Identify which cell holds the provided text, then report its (x, y) central coordinate. 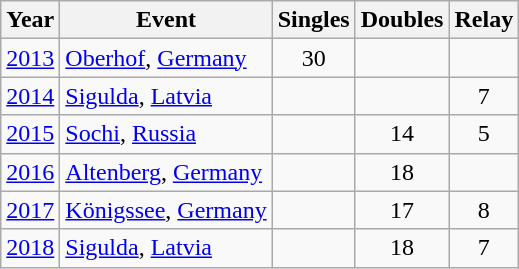
Event (166, 20)
2017 (30, 210)
5 (484, 134)
2014 (30, 96)
2018 (30, 248)
Relay (484, 20)
2013 (30, 58)
2015 (30, 134)
Sochi, Russia (166, 134)
2016 (30, 172)
17 (402, 210)
Altenberg, Germany (166, 172)
8 (484, 210)
Oberhof, Germany (166, 58)
Year (30, 20)
30 (314, 58)
Königssee, Germany (166, 210)
14 (402, 134)
Doubles (402, 20)
Singles (314, 20)
